For the text-containing cell, return its midpoint in (X, Y) coordinate format. 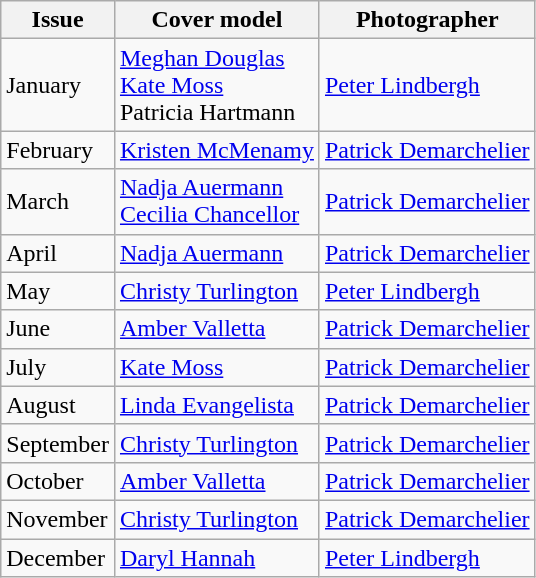
Nadja AuermannCecilia Chancellor (216, 202)
February (58, 150)
August (58, 405)
October (58, 481)
June (58, 329)
May (58, 291)
Linda Evangelista (216, 405)
Nadja Auermann (216, 253)
Kate Moss (216, 367)
March (58, 202)
Photographer (427, 20)
Issue (58, 20)
Cover model (216, 20)
Meghan DouglasKate MossPatricia Hartmann (216, 85)
Kristen McMenamy (216, 150)
Daryl Hannah (216, 557)
July (58, 367)
November (58, 519)
September (58, 443)
January (58, 85)
April (58, 253)
December (58, 557)
